Provide the (X, Y) coordinate of the cell's center where the given text is located.  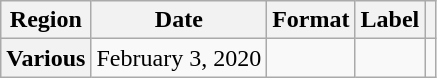
Various (46, 58)
Date (179, 20)
Region (46, 20)
February 3, 2020 (179, 58)
Label (390, 20)
Format (311, 20)
